From the cell containing the given text, extract its center point as [X, Y] coordinate. 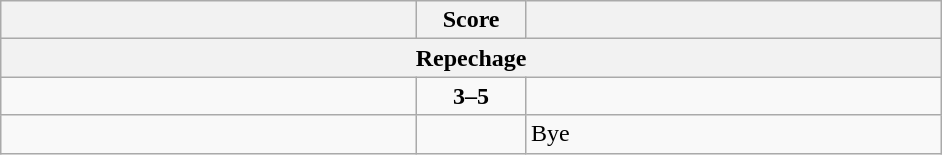
Repechage [472, 58]
Score [472, 20]
3–5 [472, 96]
Bye [733, 134]
